Pinpoint the cell where the given text exists, returning its [X, Y] midpoint coordinate. 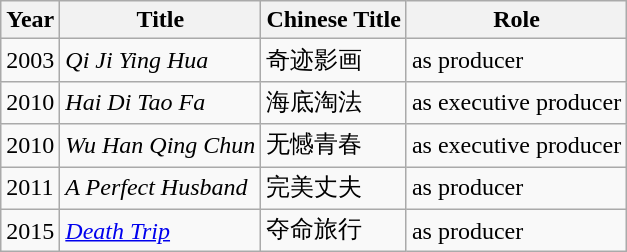
A Perfect Husband [160, 188]
夺命旅行 [334, 230]
Wu Han Qing Chun [160, 146]
Qi Ji Ying Hua [160, 60]
Hai Di Tao Fa [160, 102]
完美丈夫 [334, 188]
Year [30, 20]
2003 [30, 60]
Chinese Title [334, 20]
Death Trip [160, 230]
奇迹影画 [334, 60]
海底淘法 [334, 102]
无憾青春 [334, 146]
Role [516, 20]
2011 [30, 188]
Title [160, 20]
2015 [30, 230]
